Pinpoint the cell where the given text exists, returning its [x, y] midpoint coordinate. 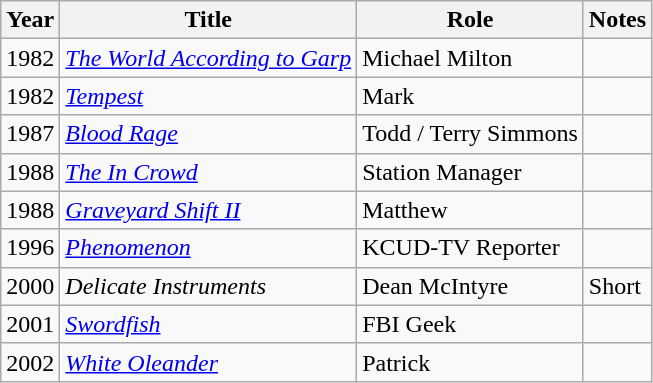
Blood Rage [208, 134]
2001 [30, 324]
The World According to Garp [208, 58]
1996 [30, 248]
FBI Geek [470, 324]
KCUD-TV Reporter [470, 248]
Todd / Terry Simmons [470, 134]
2000 [30, 286]
Short [617, 286]
Station Manager [470, 172]
Swordfish [208, 324]
Graveyard Shift II [208, 210]
Patrick [470, 362]
Michael Milton [470, 58]
Title [208, 20]
Notes [617, 20]
Tempest [208, 96]
1987 [30, 134]
Dean McIntyre [470, 286]
2002 [30, 362]
Year [30, 20]
Delicate Instruments [208, 286]
Role [470, 20]
The In Crowd [208, 172]
Phenomenon [208, 248]
Mark [470, 96]
White Oleander [208, 362]
Matthew [470, 210]
